Locate the cell with the specified text and output its (X, Y) center coordinate. 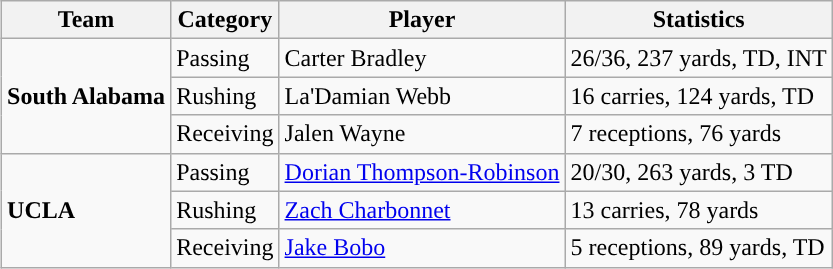
16 carries, 124 yards, TD (698, 96)
Carter Bradley (422, 58)
La'Damian Webb (422, 96)
Category (225, 20)
7 receptions, 76 yards (698, 134)
13 carries, 78 yards (698, 210)
20/30, 263 yards, 3 TD (698, 172)
Jake Bobo (422, 248)
Dorian Thompson-Robinson (422, 172)
UCLA (86, 210)
Statistics (698, 20)
Jalen Wayne (422, 134)
26/36, 237 yards, TD, INT (698, 58)
Zach Charbonnet (422, 210)
Player (422, 20)
Team (86, 20)
5 receptions, 89 yards, TD (698, 248)
South Alabama (86, 96)
